Output the (X, Y) coordinate of the center of the cell containing the given text.  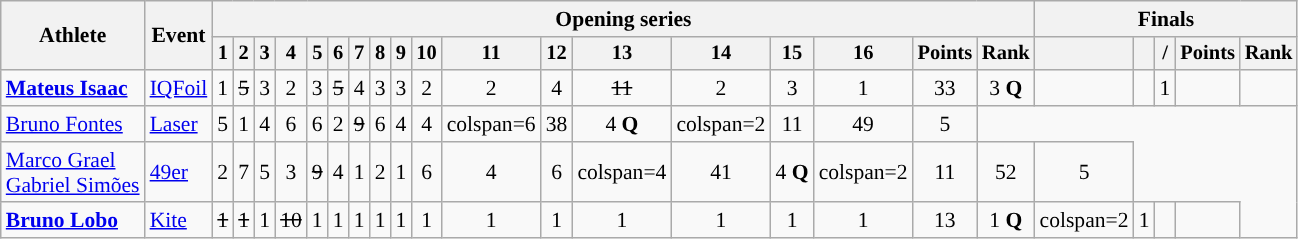
15 (792, 54)
14 (720, 54)
Marco GraelGabriel Simões (73, 172)
38 (557, 124)
Opening series (623, 19)
41 (720, 172)
Bruno Lobo (73, 221)
Event (179, 36)
IQFoil (179, 88)
49er (179, 172)
colspan=4 (622, 172)
33 (945, 88)
Kite (179, 221)
colspan=6 (492, 124)
Laser (179, 124)
8 (380, 54)
16 (864, 54)
/ (1166, 54)
3 Q (1006, 88)
Finals (1166, 19)
Athlete (73, 36)
49 (864, 124)
Mateus Isaac (73, 88)
Bruno Fontes (73, 124)
52 (1006, 172)
1 Q (1006, 221)
12 (557, 54)
